Return the (X, Y) coordinate for the center point of the cell that contains the specified text.  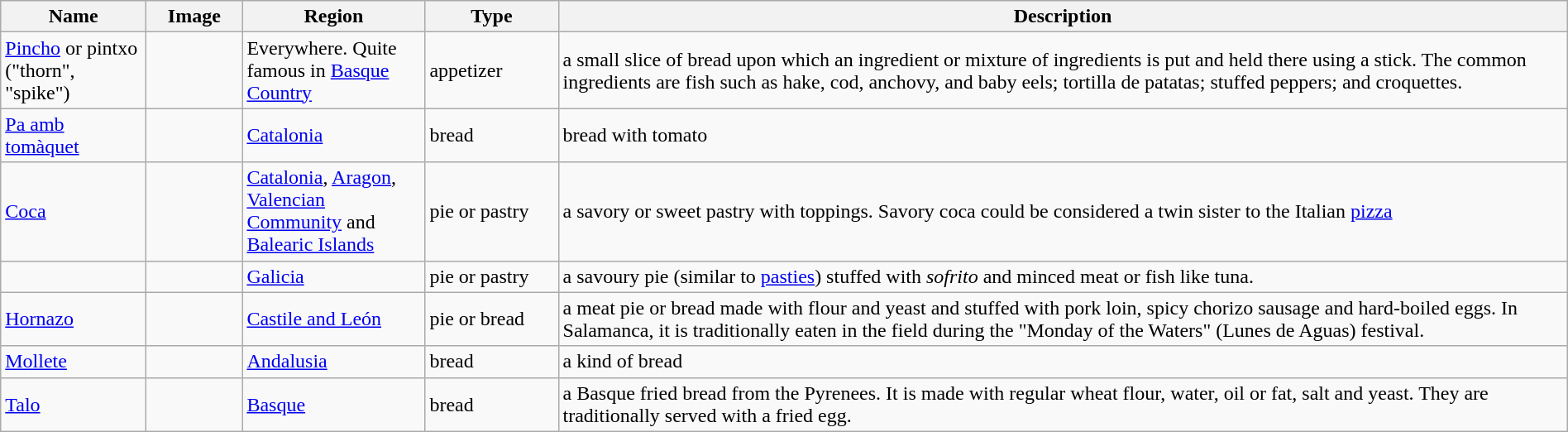
Pincho or pintxo ("thorn", "spike") (74, 70)
Type (491, 17)
pie or bread (491, 319)
a kind of bread (1063, 362)
bread with tomato (1063, 136)
Basque (334, 404)
Name (74, 17)
Catalonia (334, 136)
Andalusia (334, 362)
Region (334, 17)
appetizer (491, 70)
a savory or sweet pastry with toppings. Savory coca could be considered a twin sister to the Italian pizza (1063, 212)
Castile and León (334, 319)
Mollete (74, 362)
Galicia (334, 276)
Everywhere. Quite famous in Basque Country (334, 70)
Image (194, 17)
Talo (74, 404)
Coca (74, 212)
Pa amb tomàquet (74, 136)
Catalonia, Aragon, Valencian Community and Balearic Islands (334, 212)
Hornazo (74, 319)
a savoury pie (similar to pasties) stuffed with sofrito and minced meat or fish like tuna. (1063, 276)
Description (1063, 17)
